Return (X, Y) of the center of cell containing provided text 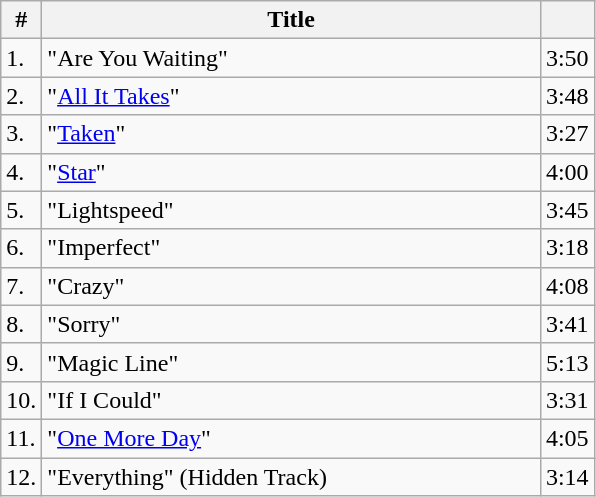
4:08 (567, 286)
3. (22, 134)
3:27 (567, 134)
"Taken" (292, 134)
11. (22, 438)
3:31 (567, 400)
"One More Day" (292, 438)
2. (22, 96)
3:50 (567, 58)
"Are You Waiting" (292, 58)
4:00 (567, 172)
7. (22, 286)
"Magic Line" (292, 362)
10. (22, 400)
3:48 (567, 96)
9. (22, 362)
5. (22, 210)
"Star" (292, 172)
"Imperfect" (292, 248)
3:14 (567, 477)
4. (22, 172)
6. (22, 248)
3:45 (567, 210)
"Everything" (Hidden Track) (292, 477)
"If I Could" (292, 400)
"Lightspeed" (292, 210)
1. (22, 58)
3:41 (567, 324)
"All It Takes" (292, 96)
# (22, 20)
8. (22, 324)
3:18 (567, 248)
12. (22, 477)
"Crazy" (292, 286)
4:05 (567, 438)
Title (292, 20)
"Sorry" (292, 324)
5:13 (567, 362)
